Return the (X, Y) coordinate for the center point of the cell that contains the specified text.  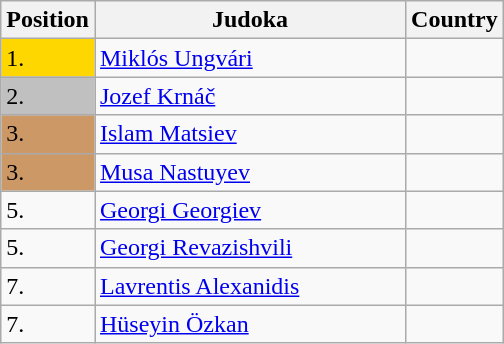
Jozef Krnáč (250, 96)
Musa Nastuyev (250, 172)
Miklós Ungvári (250, 58)
Country (455, 20)
Lavrentis Alexanidis (250, 286)
2. (48, 96)
Hüseyin Özkan (250, 324)
Islam Matsiev (250, 134)
Judoka (250, 20)
1. (48, 58)
Position (48, 20)
Georgi Georgiev (250, 210)
Georgi Revazishvili (250, 248)
